From the cell containing the given text, extract its center point as (x, y) coordinate. 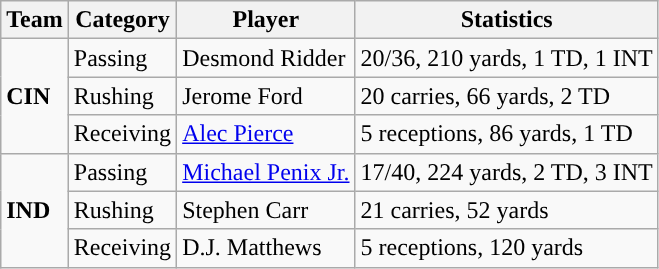
17/40, 224 yards, 2 TD, 3 INT (506, 172)
Team (35, 20)
20/36, 210 yards, 1 TD, 1 INT (506, 58)
Player (266, 20)
Alec Pierce (266, 134)
IND (35, 210)
5 receptions, 86 yards, 1 TD (506, 134)
Statistics (506, 20)
D.J. Matthews (266, 248)
20 carries, 66 yards, 2 TD (506, 96)
5 receptions, 120 yards (506, 248)
Category (122, 20)
CIN (35, 96)
Stephen Carr (266, 210)
Michael Penix Jr. (266, 172)
Desmond Ridder (266, 58)
21 carries, 52 yards (506, 210)
Jerome Ford (266, 96)
